Return the (X, Y) coordinate for the center point of the cell that contains the specified text.  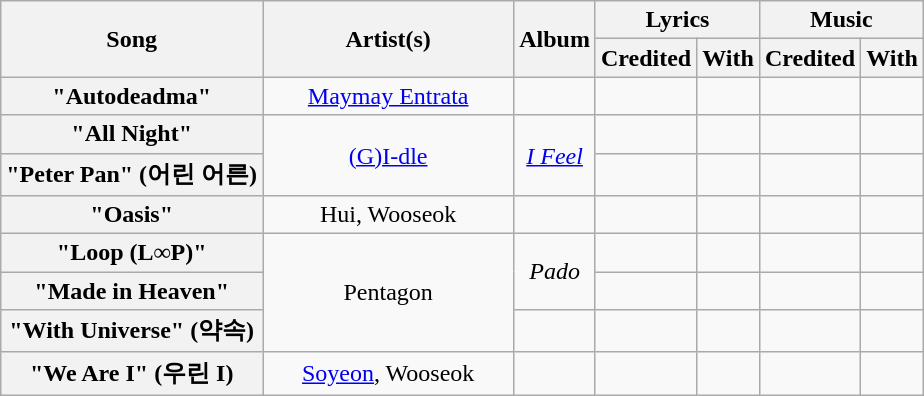
Pado (555, 272)
"We Are I" (우린 I) (132, 374)
Artist(s) (388, 39)
"Peter Pan" (어린 어른) (132, 174)
"Oasis" (132, 215)
"All Night" (132, 134)
"Autodeadma" (132, 96)
Song (132, 39)
Music (841, 20)
Hui, Wooseok (388, 215)
Soyeon, Wooseok (388, 374)
"Made in Heaven" (132, 291)
Album (555, 39)
Maymay Entrata (388, 96)
"With Universe" (약속) (132, 332)
Pentagon (388, 294)
(G)I-dle (388, 156)
I Feel (555, 156)
Lyrics (677, 20)
"Loop (L∞P)" (132, 253)
